Determine the (x, y) coordinate at the center of the cell enclosing the given text.  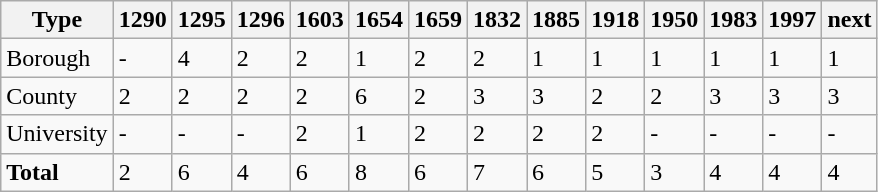
8 (378, 172)
1296 (260, 20)
1290 (142, 20)
1885 (556, 20)
Total (57, 172)
Type (57, 20)
1659 (438, 20)
1832 (498, 20)
1603 (320, 20)
7 (498, 172)
Borough (57, 58)
1654 (378, 20)
University (57, 134)
1997 (792, 20)
1983 (734, 20)
County (57, 96)
5 (616, 172)
1918 (616, 20)
next (850, 20)
1950 (674, 20)
1295 (202, 20)
